Pinpoint the cell where the given text exists, returning its (X, Y) midpoint coordinate. 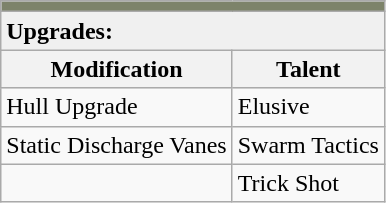
Trick Shot (308, 183)
Swarm Tactics (308, 145)
Hull Upgrade (116, 107)
Upgrades: (193, 31)
Talent (308, 69)
Static Discharge Vanes (116, 145)
Modification (116, 69)
Elusive (308, 107)
